Detect which cell encompasses the target text, then output its [X, Y] center coordinate. 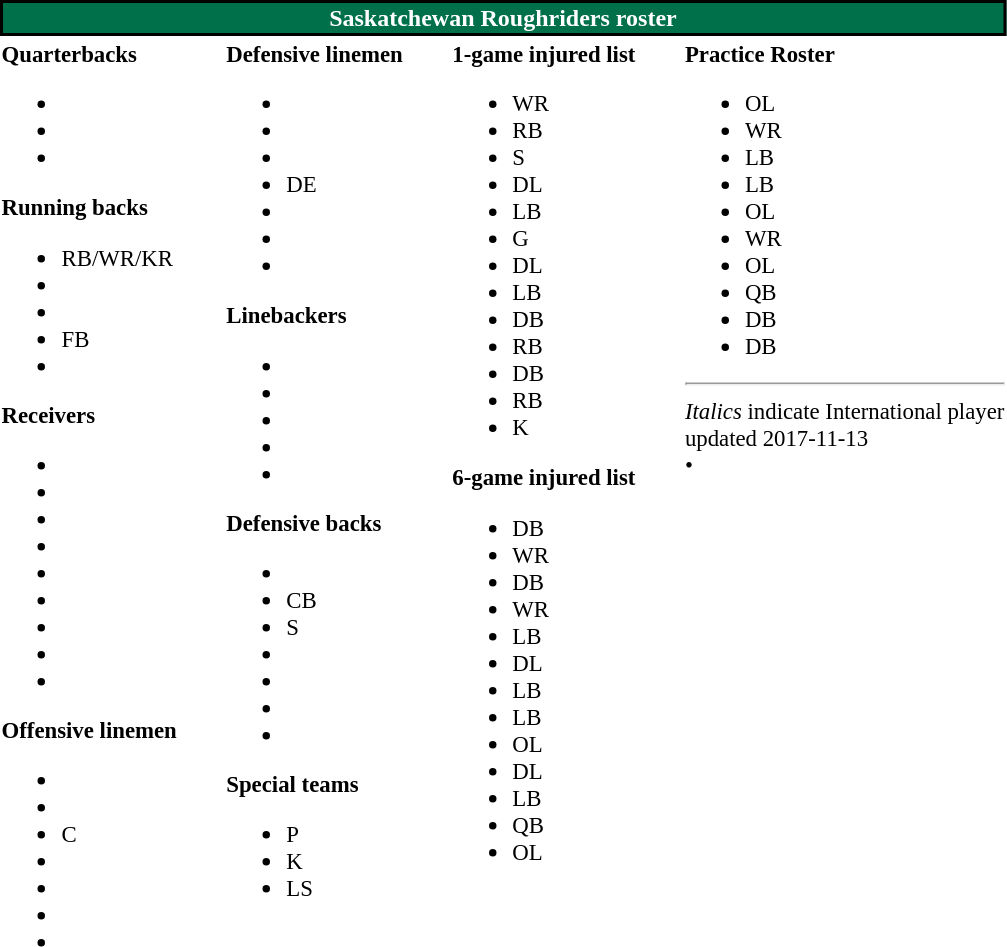
Saskatchewan Roughriders roster [503, 18]
